Determine the (X, Y) coordinate at the center of the cell enclosing the given text.  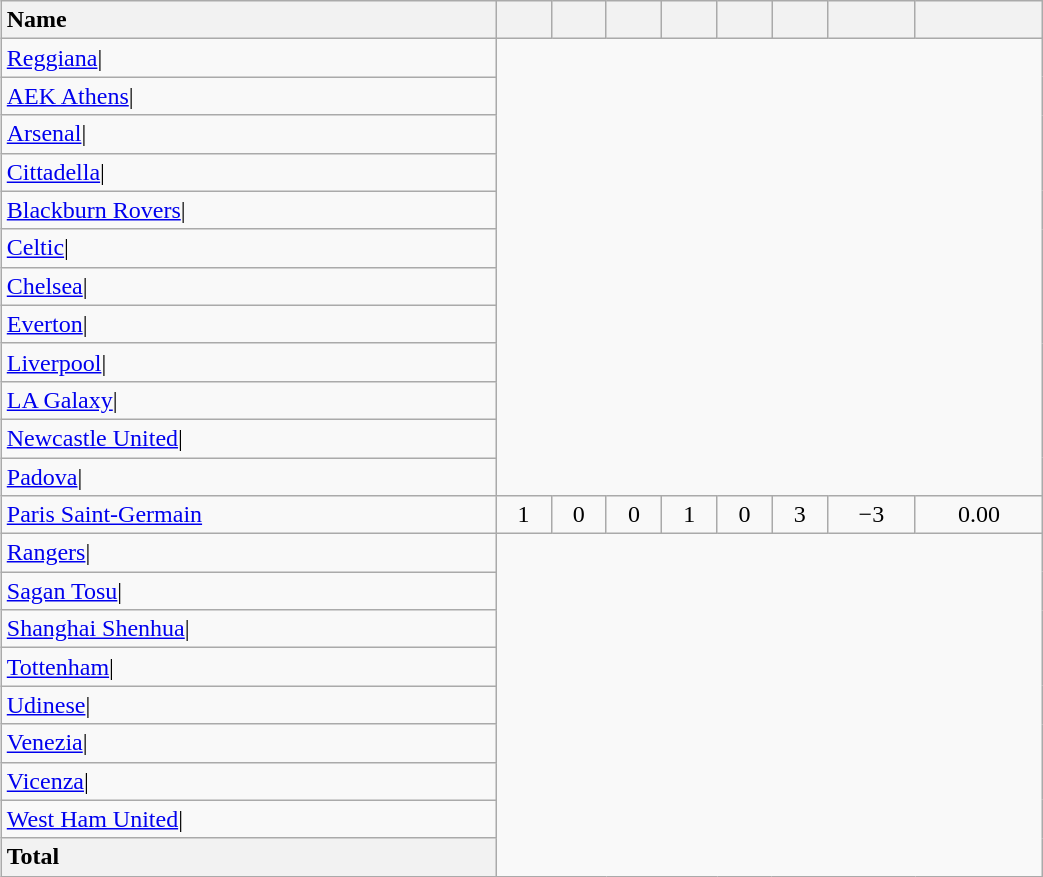
Venezia| (248, 743)
West Ham United| (248, 819)
Arsenal| (248, 134)
Blackburn Rovers| (248, 210)
3 (800, 515)
Reggiana| (248, 58)
0.00 (978, 515)
Newcastle United| (248, 438)
Cittadella| (248, 172)
Vicenza| (248, 781)
Sagan Tosu| (248, 591)
Udinese| (248, 705)
Liverpool| (248, 362)
Shanghai Shenhua| (248, 629)
Chelsea| (248, 286)
−3 (871, 515)
LA Galaxy| (248, 400)
Name (248, 20)
Celtic| (248, 248)
Everton| (248, 324)
Paris Saint-Germain (248, 515)
Rangers| (248, 553)
AEK Athens| (248, 96)
Tottenham| (248, 667)
Padova| (248, 477)
Total (248, 857)
